Detect which cell encompasses the target text, then output its [X, Y] center coordinate. 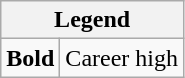
Legend [92, 20]
Bold [30, 58]
Career high [122, 58]
